From the cell containing the given text, extract its center point as [x, y] coordinate. 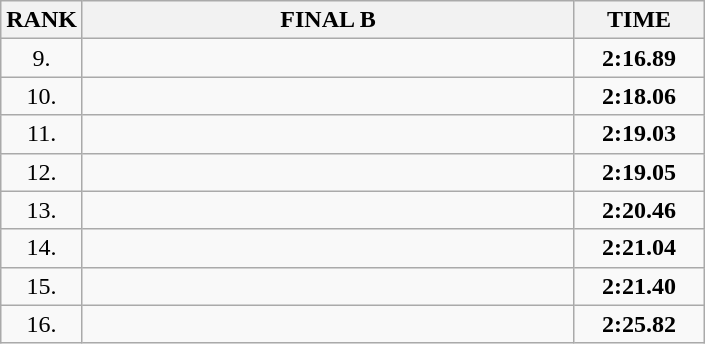
10. [42, 96]
2:25.82 [640, 324]
FINAL B [328, 20]
2:19.03 [640, 134]
16. [42, 324]
13. [42, 210]
TIME [640, 20]
2:21.40 [640, 286]
9. [42, 58]
11. [42, 134]
2:20.46 [640, 210]
15. [42, 286]
2:21.04 [640, 248]
2:16.89 [640, 58]
12. [42, 172]
2:19.05 [640, 172]
RANK [42, 20]
14. [42, 248]
2:18.06 [640, 96]
